Locate the cell with the specified text and output its (x, y) center coordinate. 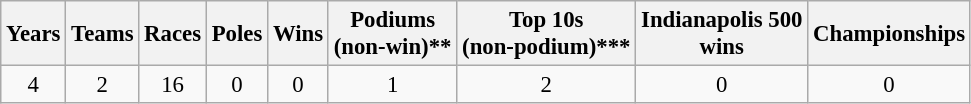
Wins (298, 34)
Poles (236, 34)
Championships (890, 34)
16 (173, 85)
Top 10s(non-podium)*** (546, 34)
Indianapolis 500wins (722, 34)
Podiums(non-win)** (392, 34)
4 (34, 85)
Years (34, 34)
Teams (102, 34)
Races (173, 34)
1 (392, 85)
